Determine the (x, y) coordinate at the center of the cell enclosing the given text.  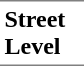
Street Level (42, 33)
